Scan for the cell matching the given text and deliver its (X, Y) coordinate at center. 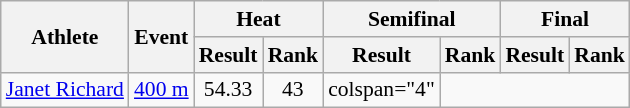
Semifinal (412, 19)
54.33 (228, 90)
Event (162, 36)
Final (564, 19)
43 (294, 90)
Heat (258, 19)
400 m (162, 90)
colspan="4" (382, 90)
Janet Richard (65, 90)
Athlete (65, 36)
